Capture the cell that displays the provided text and extract its [x, y] central coordinate. 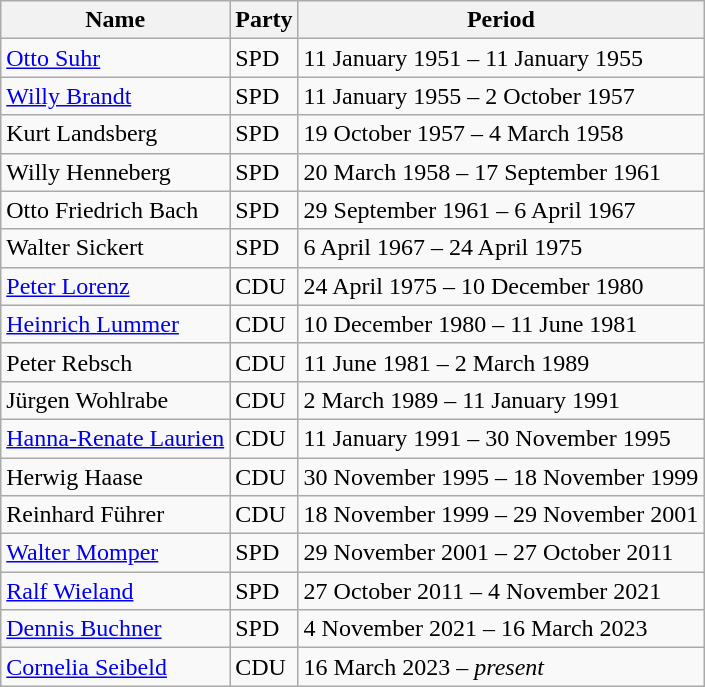
11 June 1981 – 2 March 1989 [501, 362]
Willy Brandt [116, 96]
Walter Sickert [116, 248]
18 November 1999 – 29 November 2001 [501, 515]
Party [264, 20]
6 April 1967 – 24 April 1975 [501, 248]
Dennis Buchner [116, 629]
Hanna-Renate Laurien [116, 438]
27 October 2011 – 4 November 2021 [501, 591]
Otto Suhr [116, 58]
16 March 2023 – present [501, 667]
29 November 2001 – 27 October 2011 [501, 553]
Kurt Landsberg [116, 134]
11 January 1951 – 11 January 1955 [501, 58]
2 March 1989 – 11 January 1991 [501, 400]
19 October 1957 – 4 March 1958 [501, 134]
Peter Lorenz [116, 286]
Otto Friedrich Bach [116, 210]
Period [501, 20]
Peter Rebsch [116, 362]
30 November 1995 – 18 November 1999 [501, 477]
Ralf Wieland [116, 591]
Heinrich Lummer [116, 324]
4 November 2021 – 16 March 2023 [501, 629]
Walter Momper [116, 553]
11 January 1955 – 2 October 1957 [501, 96]
24 April 1975 – 10 December 1980 [501, 286]
20 March 1958 – 17 September 1961 [501, 172]
Willy Henneberg [116, 172]
Herwig Haase [116, 477]
10 December 1980 – 11 June 1981 [501, 324]
29 September 1961 – 6 April 1967 [501, 210]
11 January 1991 – 30 November 1995 [501, 438]
Reinhard Führer [116, 515]
Jürgen Wohlrabe [116, 400]
Cornelia Seibeld [116, 667]
Name [116, 20]
